Identify which cell holds the provided text, then report its (x, y) central coordinate. 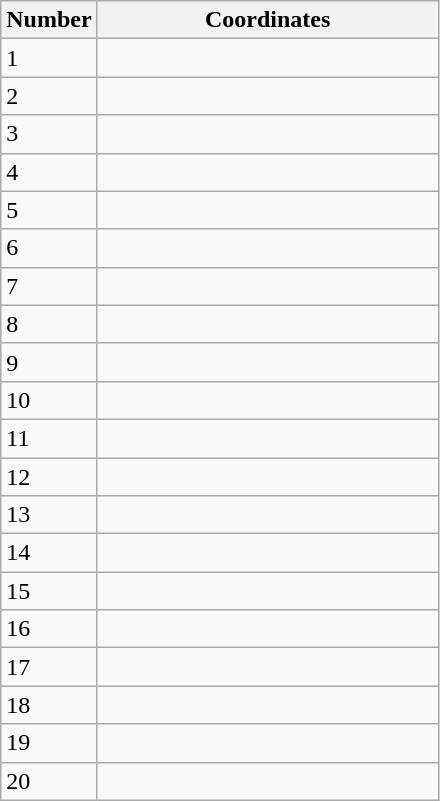
11 (49, 438)
3 (49, 134)
16 (49, 629)
18 (49, 705)
6 (49, 248)
Coordinates (268, 20)
5 (49, 210)
20 (49, 781)
13 (49, 515)
17 (49, 667)
1 (49, 58)
9 (49, 362)
7 (49, 286)
4 (49, 172)
14 (49, 553)
12 (49, 477)
19 (49, 743)
10 (49, 400)
2 (49, 96)
Number (49, 20)
15 (49, 591)
8 (49, 324)
